Identify which cell holds the provided text, then report its [X, Y] central coordinate. 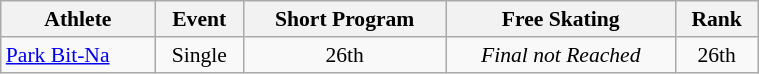
Athlete [78, 19]
Final not Reached [561, 55]
Park Bit-Na [78, 55]
Free Skating [561, 19]
Short Program [344, 19]
Event [199, 19]
Single [199, 55]
Rank [717, 19]
